Identify which cell holds the provided text, then report its [x, y] central coordinate. 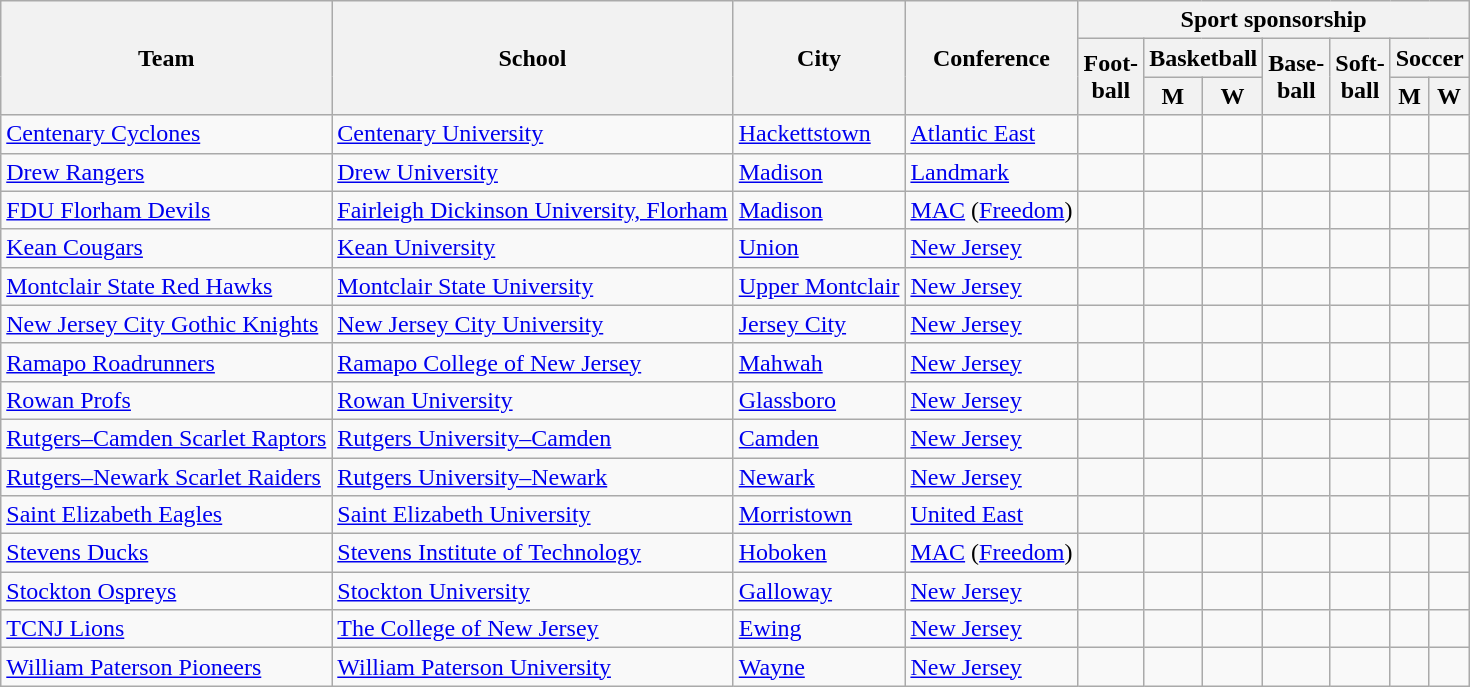
Montclair State Red Hawks [166, 286]
Camden [819, 438]
Morristown [819, 515]
Newark [819, 477]
Kean University [532, 248]
Rutgers–Camden Scarlet Raptors [166, 438]
Ramapo Roadrunners [166, 362]
Stevens Ducks [166, 553]
Union [819, 248]
Stockton University [532, 591]
Base-ball [1296, 77]
Glassboro [819, 400]
Rutgers–Newark Scarlet Raiders [166, 477]
Conference [992, 58]
The College of New Jersey [532, 629]
Saint Elizabeth University [532, 515]
Stevens Institute of Technology [532, 553]
Basketball [1204, 58]
Wayne [819, 667]
New Jersey City University [532, 324]
Soccer [1430, 58]
Hackettstown [819, 134]
Team [166, 58]
Landmark [992, 172]
Centenary University [532, 134]
Jersey City [819, 324]
United East [992, 515]
Drew Rangers [166, 172]
William Paterson University [532, 667]
Rutgers University–Camden [532, 438]
Upper Montclair [819, 286]
Hoboken [819, 553]
Centenary Cyclones [166, 134]
Rutgers University–Newark [532, 477]
Foot-ball [1111, 77]
Mahwah [819, 362]
Rowan Profs [166, 400]
Sport sponsorship [1274, 20]
Montclair State University [532, 286]
Saint Elizabeth Eagles [166, 515]
Galloway [819, 591]
Kean Cougars [166, 248]
School [532, 58]
Ramapo College of New Jersey [532, 362]
Drew University [532, 172]
New Jersey City Gothic Knights [166, 324]
Ewing [819, 629]
Stockton Ospreys [166, 591]
Atlantic East [992, 134]
Rowan University [532, 400]
William Paterson Pioneers [166, 667]
TCNJ Lions [166, 629]
Soft-ball [1360, 77]
Fairleigh Dickinson University, Florham [532, 210]
FDU Florham Devils [166, 210]
City [819, 58]
